Detect which cell encompasses the target text, then output its [X, Y] center coordinate. 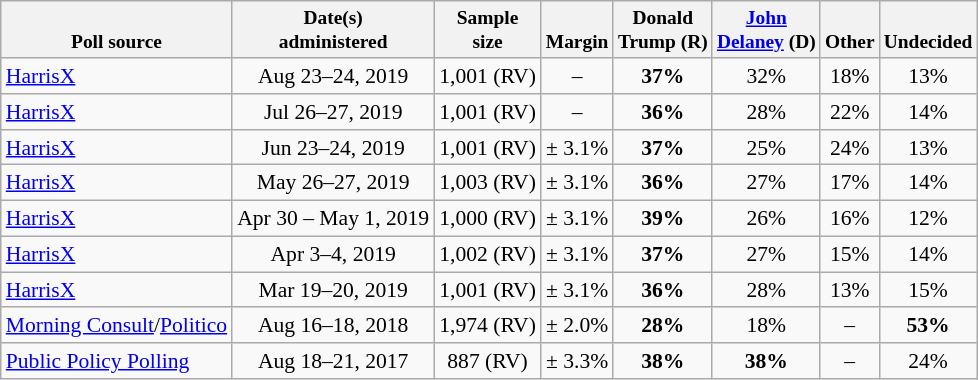
DonaldTrump (R) [662, 30]
32% [766, 76]
39% [662, 219]
Aug 18–21, 2017 [333, 361]
Morning Consult/Politico [116, 326]
Other [850, 30]
26% [766, 219]
16% [850, 219]
± 3.3% [577, 361]
Public Policy Polling [116, 361]
53% [928, 326]
1,002 (RV) [488, 254]
Apr 3–4, 2019 [333, 254]
12% [928, 219]
22% [850, 112]
17% [850, 183]
Margin [577, 30]
Mar 19–20, 2019 [333, 290]
Jun 23–24, 2019 [333, 148]
1,000 (RV) [488, 219]
Poll source [116, 30]
May 26–27, 2019 [333, 183]
1,974 (RV) [488, 326]
25% [766, 148]
Jul 26–27, 2019 [333, 112]
± 2.0% [577, 326]
887 (RV) [488, 361]
Date(s)administered [333, 30]
Apr 30 – May 1, 2019 [333, 219]
Samplesize [488, 30]
JohnDelaney (D) [766, 30]
1,003 (RV) [488, 183]
Aug 16–18, 2018 [333, 326]
Aug 23–24, 2019 [333, 76]
Undecided [928, 30]
